Return (x, y) of the center of cell containing provided text 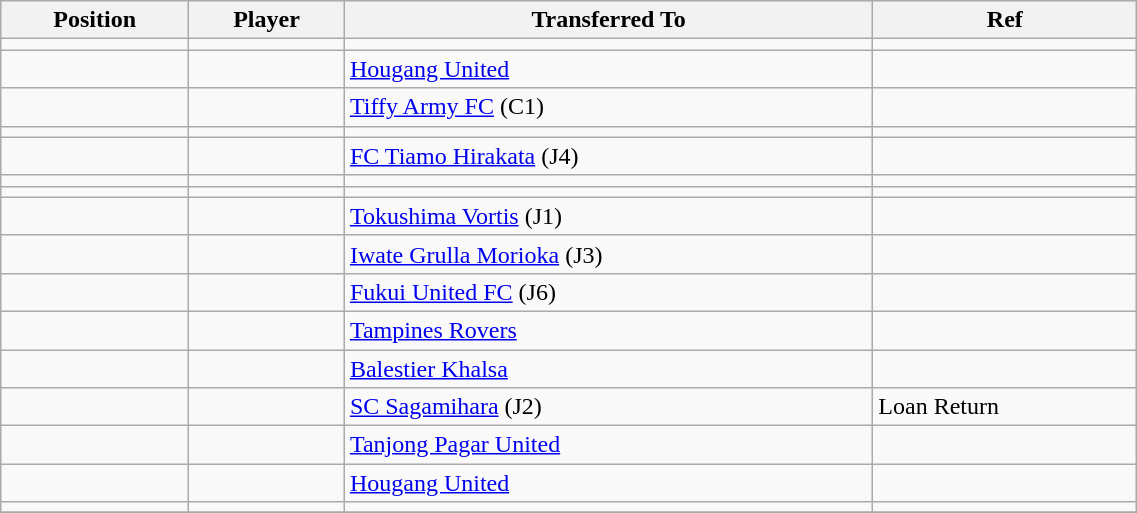
Loan Return (1005, 407)
Iwate Grulla Morioka (J3) (608, 254)
Tampines Rovers (608, 330)
Tiffy Army FC (C1) (608, 107)
Tanjong Pagar United (608, 445)
Transferred To (608, 20)
Ref (1005, 20)
Player (267, 20)
Tokushima Vortis (J1) (608, 216)
FC Tiamo Hirakata (J4) (608, 156)
SC Sagamihara (J2) (608, 407)
Fukui United FC (J6) (608, 292)
Balestier Khalsa (608, 369)
Position (95, 20)
